Return [X, Y] of the center of cell containing provided text 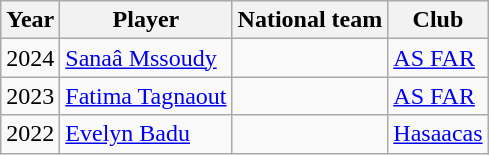
2022 [30, 134]
2024 [30, 58]
Year [30, 20]
Evelyn Badu [146, 134]
Hasaacas [438, 134]
2023 [30, 96]
Club [438, 20]
National team [310, 20]
Fatima Tagnaout [146, 96]
Player [146, 20]
Sanaâ Mssoudy [146, 58]
